Locate the cell with the specified text and output its [X, Y] center coordinate. 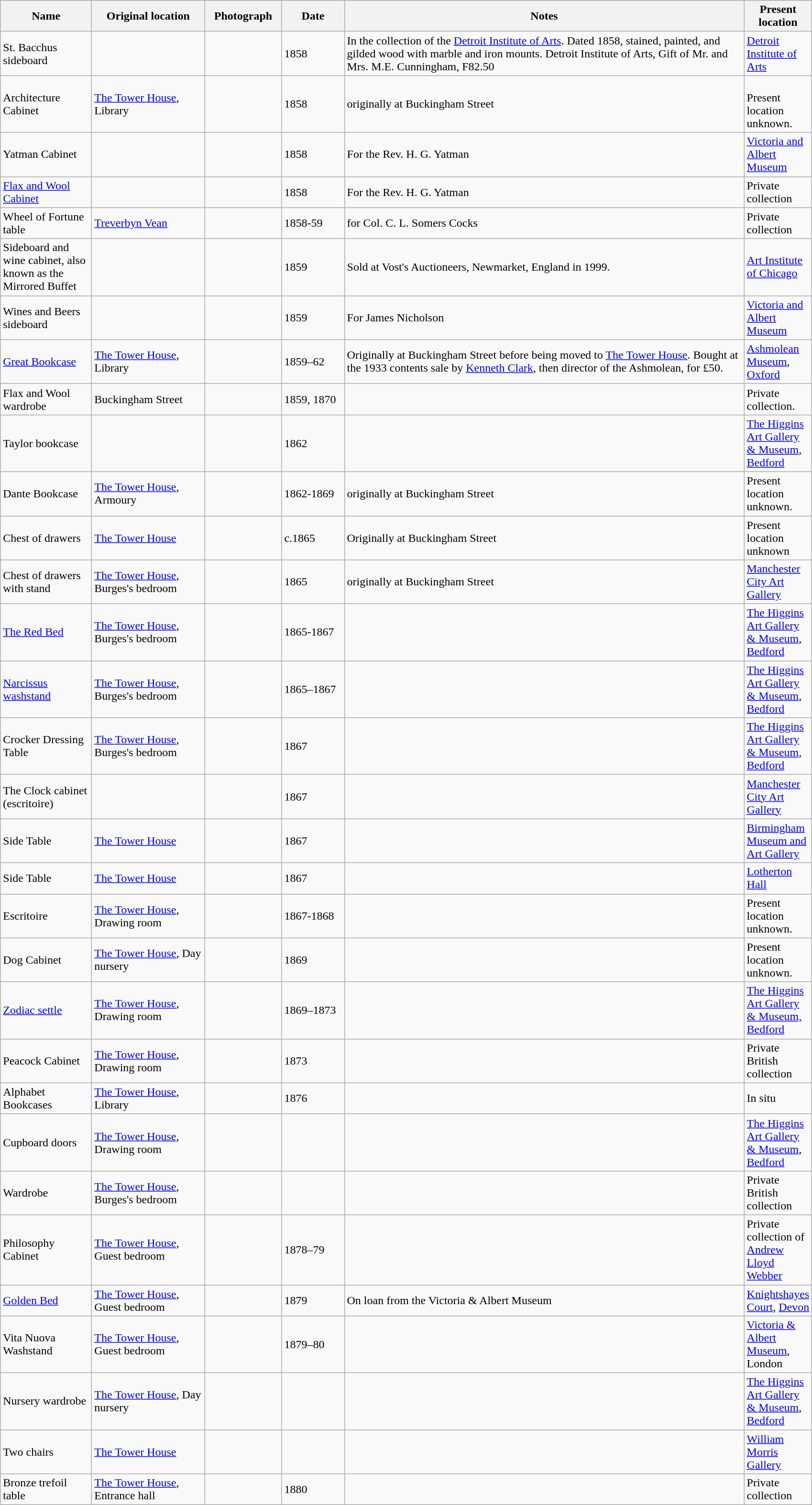
Chest of drawers with stand [46, 582]
Flax and Wool wardrobe [46, 399]
For James Nicholson [544, 318]
Art Institute of Chicago [778, 267]
1876 [313, 1098]
The Clock cabinet (escritoire) [46, 797]
Wardrobe [46, 1193]
Two chairs [46, 1452]
Escritoire [46, 916]
Cupboard doors [46, 1142]
Photograph [243, 16]
1865-1867 [313, 632]
Private collection. [778, 399]
Great Bookcase [46, 362]
Sold at Vost's Auctioneers, Newmarket, England in 1999. [544, 267]
Golden Bed [46, 1300]
William Morris Gallery [778, 1452]
The Tower House, Entrance hall [148, 1489]
Chest of drawers [46, 538]
1873 [313, 1061]
Detroit Institute of Arts [778, 54]
1858-59 [313, 223]
Present location unknown [778, 538]
In situ [778, 1098]
Knightshayes Court, Devon [778, 1300]
Lotherton Hall [778, 878]
Crocker Dressing Table [46, 746]
The Red Bed [46, 632]
Architecture Cabinet [46, 104]
Dog Cabinet [46, 960]
On loan from the Victoria & Albert Museum [544, 1300]
1859–62 [313, 362]
St. Bacchus sideboard [46, 54]
Nursery wardrobe [46, 1401]
for Col. C. L. Somers Cocks [544, 223]
c.1865 [313, 538]
Ashmolean Museum, Oxford [778, 362]
Victoria & Albert Museum, London [778, 1345]
The Tower House, Armoury [148, 494]
Name [46, 16]
Peacock Cabinet [46, 1061]
1865 [313, 582]
1869 [313, 960]
Notes [544, 16]
Zodiac settle [46, 1010]
1867-1868 [313, 916]
Date [313, 16]
Private collection of Andrew Lloyd Webber [778, 1250]
1879 [313, 1300]
Alphabet Bookcases [46, 1098]
Buckingham Street [148, 399]
Wheel of Fortune table [46, 223]
Treverbyn Vean [148, 223]
1878–79 [313, 1250]
Taylor bookcase [46, 443]
1880 [313, 1489]
Flax and Wool Cabinet [46, 192]
Wines and Beers sideboard [46, 318]
1865–1867 [313, 690]
Sideboard and wine cabinet, also known as the Mirrored Buffet [46, 267]
Present location [778, 16]
1879–80 [313, 1345]
Vita Nuova Washstand [46, 1345]
1859, 1870 [313, 399]
Narcissus washstand [46, 690]
Original location [148, 16]
Bronze trefoil table [46, 1489]
Dante Bookcase [46, 494]
Philosophy Cabinet [46, 1250]
1862-1869 [313, 494]
1862 [313, 443]
Birmingham Museum and Art Gallery [778, 841]
Originally at Buckingham Street [544, 538]
1869–1873 [313, 1010]
Yatman Cabinet [46, 154]
